Capture the cell that displays the provided text and extract its (X, Y) central coordinate. 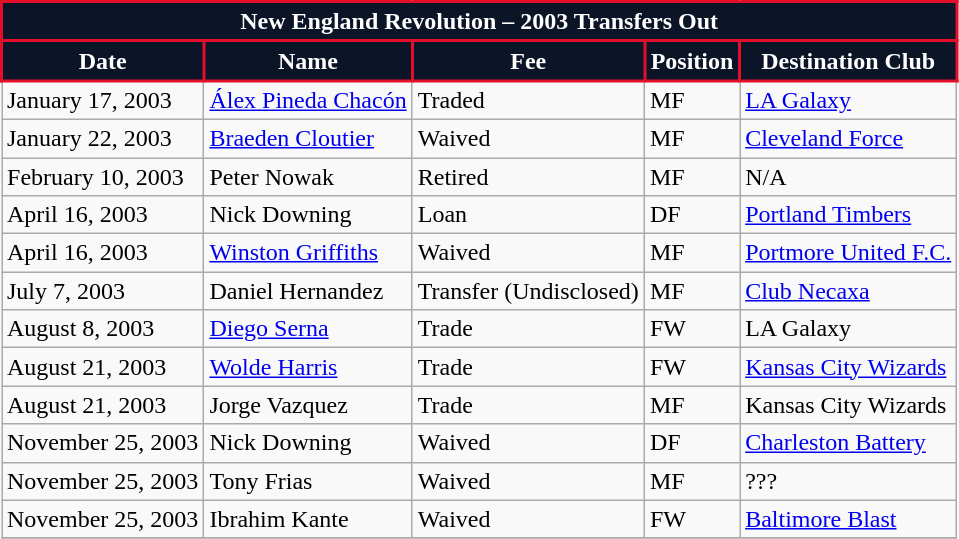
Cleveland Force (848, 138)
Tony Frias (308, 481)
Loan (528, 215)
Date (103, 61)
Winston Griffiths (308, 253)
Traded (528, 100)
Retired (528, 177)
January 22, 2003 (103, 138)
Charleston Battery (848, 443)
Name (308, 61)
Daniel Hernandez (308, 291)
Destination Club (848, 61)
??? (848, 481)
Portmore United F.C. (848, 253)
New England Revolution – 2003 Transfers Out (480, 22)
Fee (528, 61)
Wolde Harris (308, 367)
Baltimore Blast (848, 519)
Transfer (Undisclosed) (528, 291)
Braeden Cloutier (308, 138)
Álex Pineda Chacón (308, 100)
Jorge Vazquez (308, 405)
Club Necaxa (848, 291)
N/A (848, 177)
Diego Serna (308, 329)
Portland Timbers (848, 215)
Position (692, 61)
Peter Nowak (308, 177)
August 8, 2003 (103, 329)
January 17, 2003 (103, 100)
July 7, 2003 (103, 291)
Ibrahim Kante (308, 519)
February 10, 2003 (103, 177)
